Return (x, y) of the center of cell containing provided text 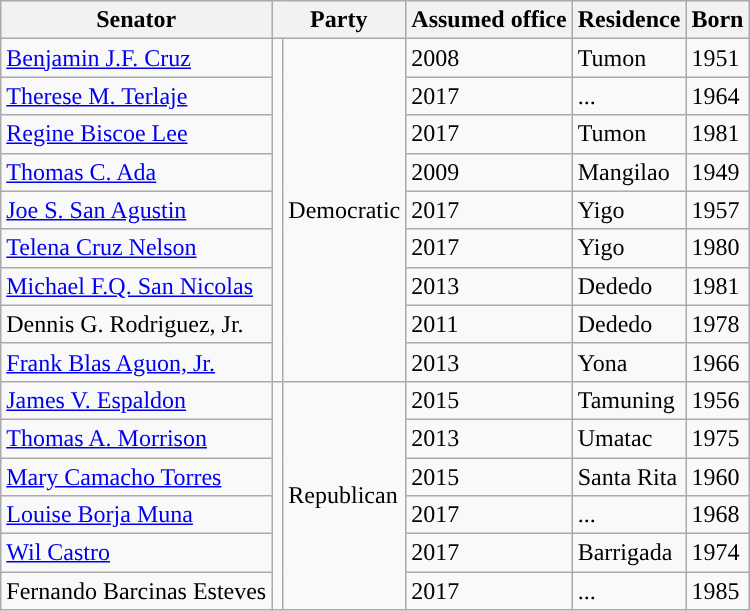
Mangilao (629, 172)
James V. Espaldon (136, 400)
2011 (489, 324)
1968 (718, 515)
1956 (718, 400)
Fernando Barcinas Esteves (136, 591)
1951 (718, 58)
1975 (718, 438)
Santa Rita (629, 477)
Mary Camacho Torres (136, 477)
Regine Biscoe Lee (136, 134)
1974 (718, 553)
1949 (718, 172)
1960 (718, 477)
Party (339, 20)
Residence (629, 20)
Frank Blas Aguon, Jr. (136, 362)
Louise Borja Muna (136, 515)
1964 (718, 96)
1980 (718, 248)
Senator (136, 20)
Thomas A. Morrison (136, 438)
Therese M. Terlaje (136, 96)
Benjamin J.F. Cruz (136, 58)
Joe S. San Agustin (136, 210)
Telena Cruz Nelson (136, 248)
Assumed office (489, 20)
1985 (718, 591)
Umatac (629, 438)
1966 (718, 362)
Dennis G. Rodriguez, Jr. (136, 324)
2008 (489, 58)
Thomas C. Ada (136, 172)
Yona (629, 362)
1957 (718, 210)
Democratic (344, 210)
Michael F.Q. San Nicolas (136, 286)
Republican (344, 495)
2009 (489, 172)
1978 (718, 324)
Barrigada (629, 553)
Wil Castro (136, 553)
Born (718, 20)
Tamuning (629, 400)
